Extract the [x, y] coordinate from the center of the cell holding the provided text.  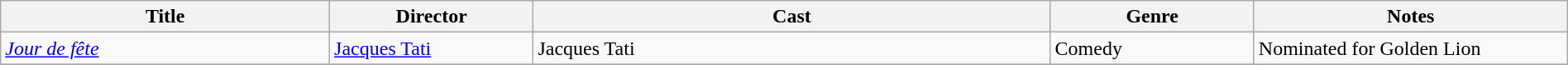
Title [165, 17]
Genre [1152, 17]
Cast [792, 17]
Director [432, 17]
Jour de fête [165, 48]
Nominated for Golden Lion [1411, 48]
Notes [1411, 17]
Comedy [1152, 48]
